Return the (x, y) coordinate for the center point of the cell that contains the specified text.  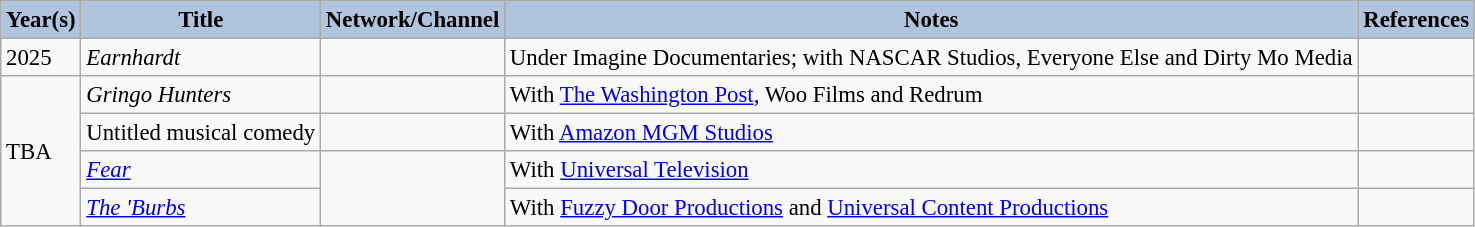
Network/Channel (413, 20)
The 'Burbs (201, 208)
Year(s) (41, 20)
Under Imagine Documentaries; with NASCAR Studios, Everyone Else and Dirty Mo Media (932, 58)
Notes (932, 20)
Gringo Hunters (201, 95)
References (1416, 20)
Title (201, 20)
With Amazon MGM Studios (932, 133)
With Fuzzy Door Productions and Universal Content Productions (932, 208)
With Universal Television (932, 170)
TBA (41, 151)
2025 (41, 58)
Earnhardt (201, 58)
Fear (201, 170)
With The Washington Post, Woo Films and Redrum (932, 95)
Untitled musical comedy (201, 133)
